Output the (X, Y) coordinate of the center of the cell containing the given text.  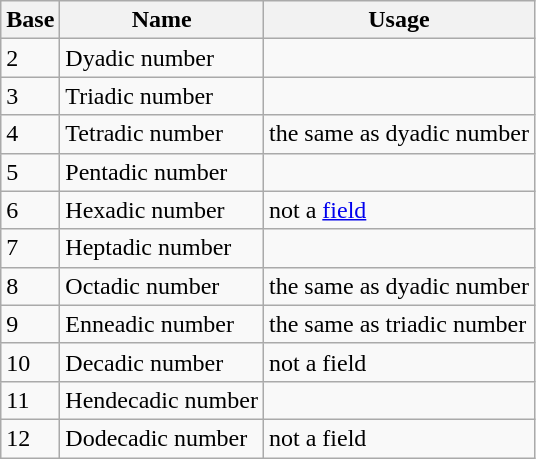
3 (30, 96)
8 (30, 286)
6 (30, 210)
the same as triadic number (398, 324)
Hendecadic number (162, 400)
Usage (398, 20)
Base (30, 20)
11 (30, 400)
10 (30, 362)
Enneadic number (162, 324)
7 (30, 248)
2 (30, 58)
Hexadic number (162, 210)
Pentadic number (162, 172)
Heptadic number (162, 248)
Dodecadic number (162, 438)
12 (30, 438)
4 (30, 134)
5 (30, 172)
Tetradic number (162, 134)
Name (162, 20)
Dyadic number (162, 58)
Decadic number (162, 362)
Triadic number (162, 96)
Octadic number (162, 286)
9 (30, 324)
